Return (x, y) of the center of cell containing provided text 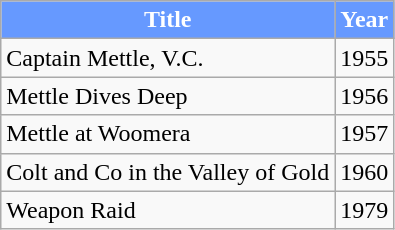
Title (168, 20)
Year (364, 20)
Captain Mettle, V.C. (168, 58)
Mettle Dives Deep (168, 96)
Weapon Raid (168, 210)
1979 (364, 210)
1957 (364, 134)
Mettle at Woomera (168, 134)
Colt and Co in the Valley of Gold (168, 172)
1956 (364, 96)
1960 (364, 172)
1955 (364, 58)
